From the cell containing the given text, extract its center point as [x, y] coordinate. 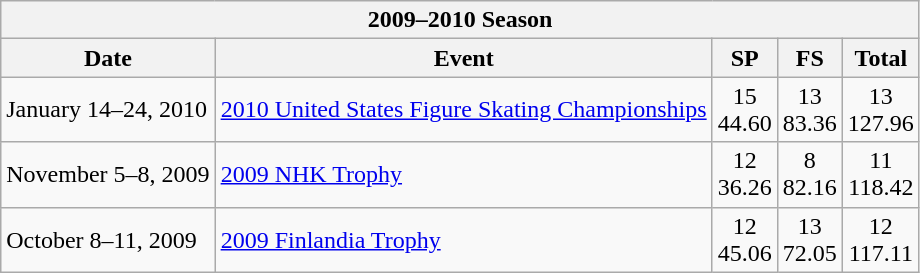
11 118.42 [880, 174]
January 14–24, 2010 [108, 110]
2009 Finlandia Trophy [464, 240]
Date [108, 58]
October 8–11, 2009 [108, 240]
13 72.05 [810, 240]
12 45.06 [744, 240]
FS [810, 58]
Event [464, 58]
8 82.16 [810, 174]
2010 United States Figure Skating Championships [464, 110]
SP [744, 58]
Total [880, 58]
12 36.26 [744, 174]
12 117.11 [880, 240]
2009 NHK Trophy [464, 174]
15 44.60 [744, 110]
November 5–8, 2009 [108, 174]
2009–2010 Season [460, 20]
13 127.96 [880, 110]
13 83.36 [810, 110]
